Pinpoint the cell where the given text exists, returning its [X, Y] midpoint coordinate. 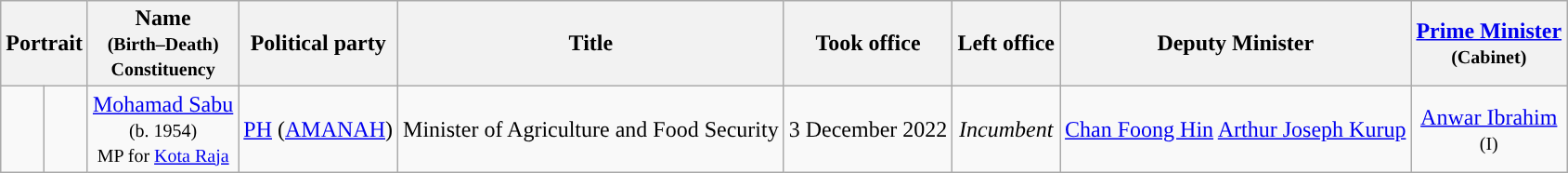
Chan Foong Hin Arthur Joseph Kurup [1236, 129]
Portrait [45, 44]
Name(Birth–Death)Constituency [162, 44]
Left office [1006, 44]
Title [591, 44]
PH (AMANAH) [318, 129]
Political party [318, 44]
Incumbent [1006, 129]
3 December 2022 [868, 129]
Deputy Minister [1236, 44]
Took office [868, 44]
Minister of Agriculture and Food Security [591, 129]
Prime Minister(Cabinet) [1489, 44]
Mohamad Sabu(b. 1954)MP for Kota Raja [162, 129]
Anwar Ibrahim(I) [1489, 129]
